Return the (X, Y) coordinate for the center point of the cell that contains the specified text.  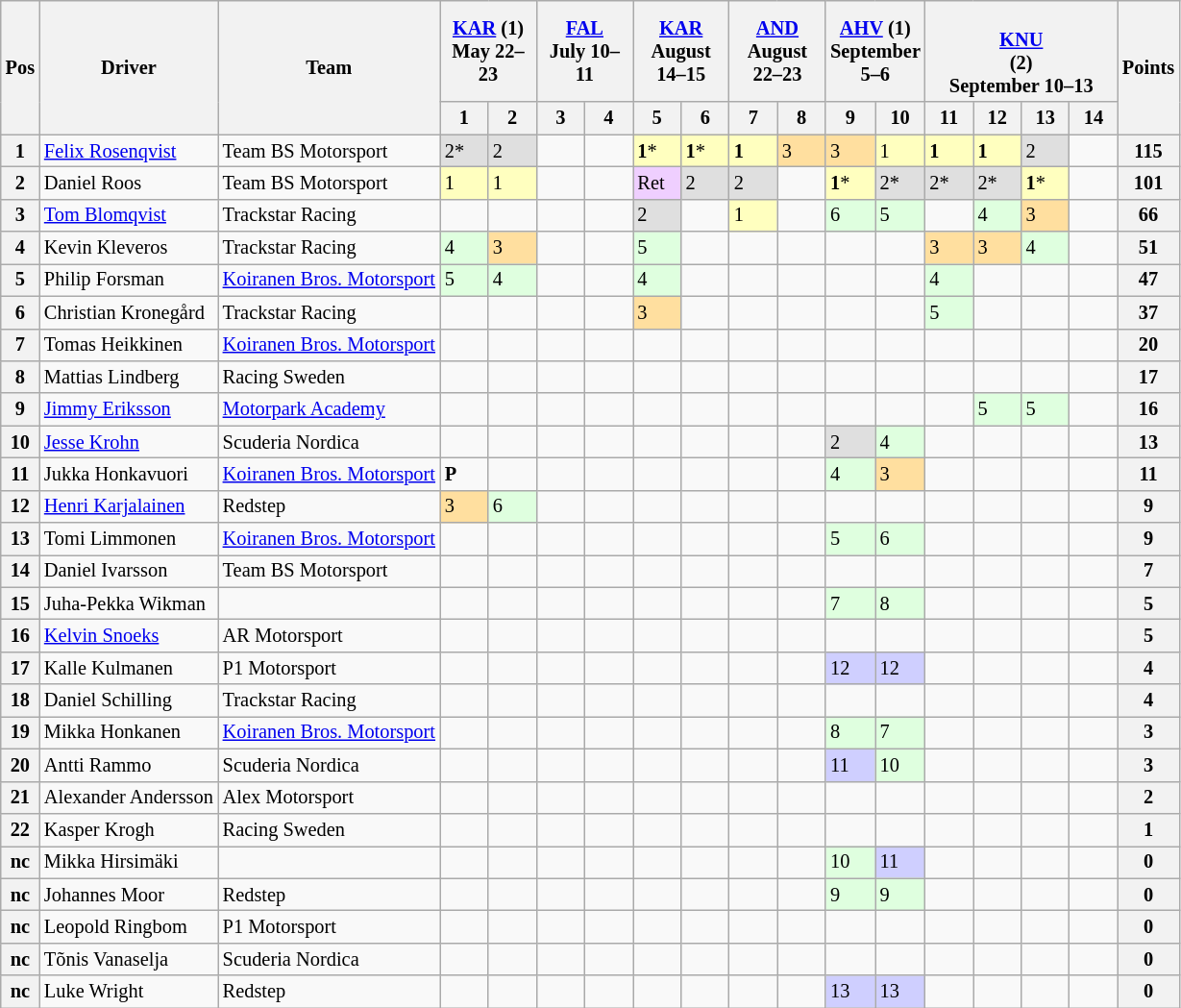
15 (20, 603)
18 (20, 701)
51 (1148, 248)
KNU (2)September 10–13 (1021, 51)
Kalle Kulmanen (129, 668)
Luke Wright (129, 992)
19 (20, 732)
FALJuly 10–11 (584, 51)
Daniel Roos (129, 183)
Alex Motorsport (329, 798)
Jimmy Eriksson (129, 409)
Felix Rosenqvist (129, 151)
37 (1148, 312)
Philip Forsman (129, 280)
Johannes Moor (129, 895)
47 (1148, 280)
Jesse Krohn (129, 442)
Tõnis Vanaselja (129, 959)
Ret (656, 183)
P (464, 474)
AR Motorsport (329, 635)
Christian Kronegård (129, 312)
Juha-Pekka Wikman (129, 603)
Mikka Honkanen (129, 732)
Tomas Heikkinen (129, 345)
66 (1148, 215)
Tom Blomqvist (129, 215)
Driver (129, 67)
Leopold Ringbom (129, 926)
Alexander Andersson (129, 798)
Kevin Kleveros (129, 248)
22 (20, 829)
Antti Rammo (129, 765)
Team (329, 67)
KARAugust 14–15 (680, 51)
AHV (1)September 5–6 (874, 51)
101 (1148, 183)
Points (1148, 67)
21 (20, 798)
115 (1148, 151)
Kasper Krogh (129, 829)
Jukka Honkavuori (129, 474)
Henri Karjalainen (129, 506)
Daniel Schilling (129, 701)
Daniel Ivarsson (129, 571)
Mattias Lindberg (129, 377)
ANDAugust 22–23 (777, 51)
Kelvin Snoeks (129, 635)
Mikka Hirsimäki (129, 862)
KAR (1)May 22–23 (488, 51)
Pos (20, 67)
Motorpark Academy (329, 409)
Tomi Limmonen (129, 539)
